Output the [X, Y] coordinate of the center of the cell containing the given text.  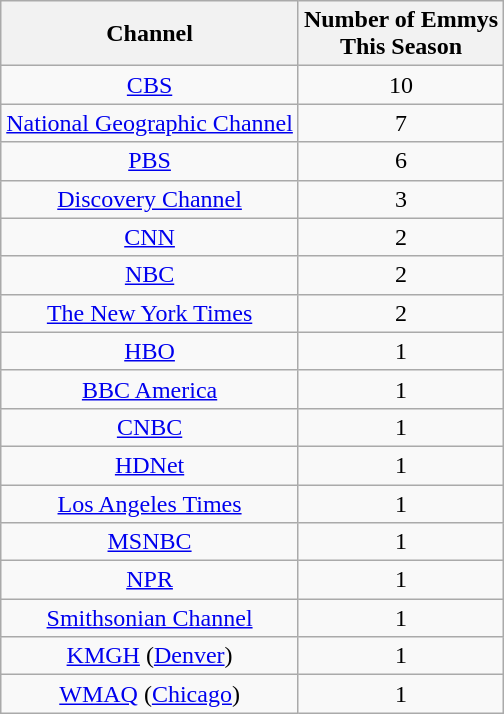
6 [400, 161]
BBC America [150, 389]
CNN [150, 237]
CBS [150, 85]
7 [400, 123]
WMAQ (Chicago) [150, 694]
National Geographic Channel [150, 123]
The New York Times [150, 313]
HDNet [150, 465]
HBO [150, 351]
10 [400, 85]
3 [400, 199]
Smithsonian Channel [150, 618]
Discovery Channel [150, 199]
MSNBC [150, 542]
Number of Emmys This Season [400, 34]
Los Angeles Times [150, 503]
PBS [150, 161]
CNBC [150, 427]
KMGH (Denver) [150, 656]
NPR [150, 580]
NBC [150, 275]
Channel [150, 34]
